For the text-containing cell, return its midpoint in [X, Y] coordinate format. 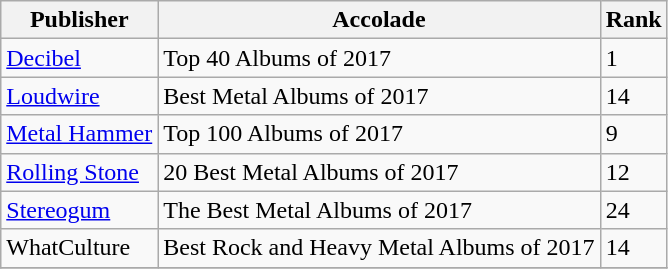
The Best Metal Albums of 2017 [379, 210]
Decibel [80, 58]
12 [634, 172]
20 Best Metal Albums of 2017 [379, 172]
Publisher [80, 20]
24 [634, 210]
Best Metal Albums of 2017 [379, 96]
1 [634, 58]
Top 40 Albums of 2017 [379, 58]
Metal Hammer [80, 134]
Loudwire [80, 96]
9 [634, 134]
Rolling Stone [80, 172]
Stereogum [80, 210]
Accolade [379, 20]
Rank [634, 20]
Best Rock and Heavy Metal Albums of 2017 [379, 248]
Top 100 Albums of 2017 [379, 134]
WhatCulture [80, 248]
